Find where the given text appears and provide that cell's center as (X, Y) coordinate. 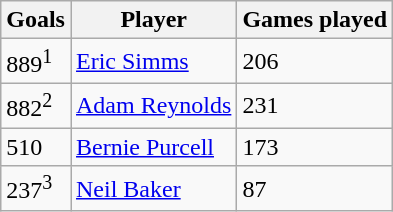
Adam Reynolds (153, 106)
87 (315, 188)
Eric Simms (153, 62)
173 (315, 147)
231 (315, 106)
Player (153, 20)
Neil Baker (153, 188)
Bernie Purcell (153, 147)
Games played (315, 20)
2373 (36, 188)
Goals (36, 20)
8822 (36, 106)
206 (315, 62)
510 (36, 147)
8891 (36, 62)
